Extract the (x, y) coordinate from the center of the cell holding the provided text.  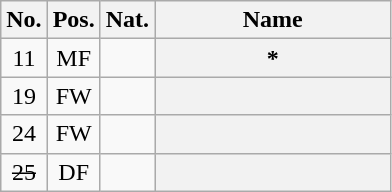
24 (24, 134)
25 (24, 172)
* (273, 58)
No. (24, 20)
19 (24, 96)
MF (74, 58)
Name (273, 20)
Pos. (74, 20)
DF (74, 172)
11 (24, 58)
Nat. (127, 20)
